Detect which cell encompasses the target text, then output its (X, Y) center coordinate. 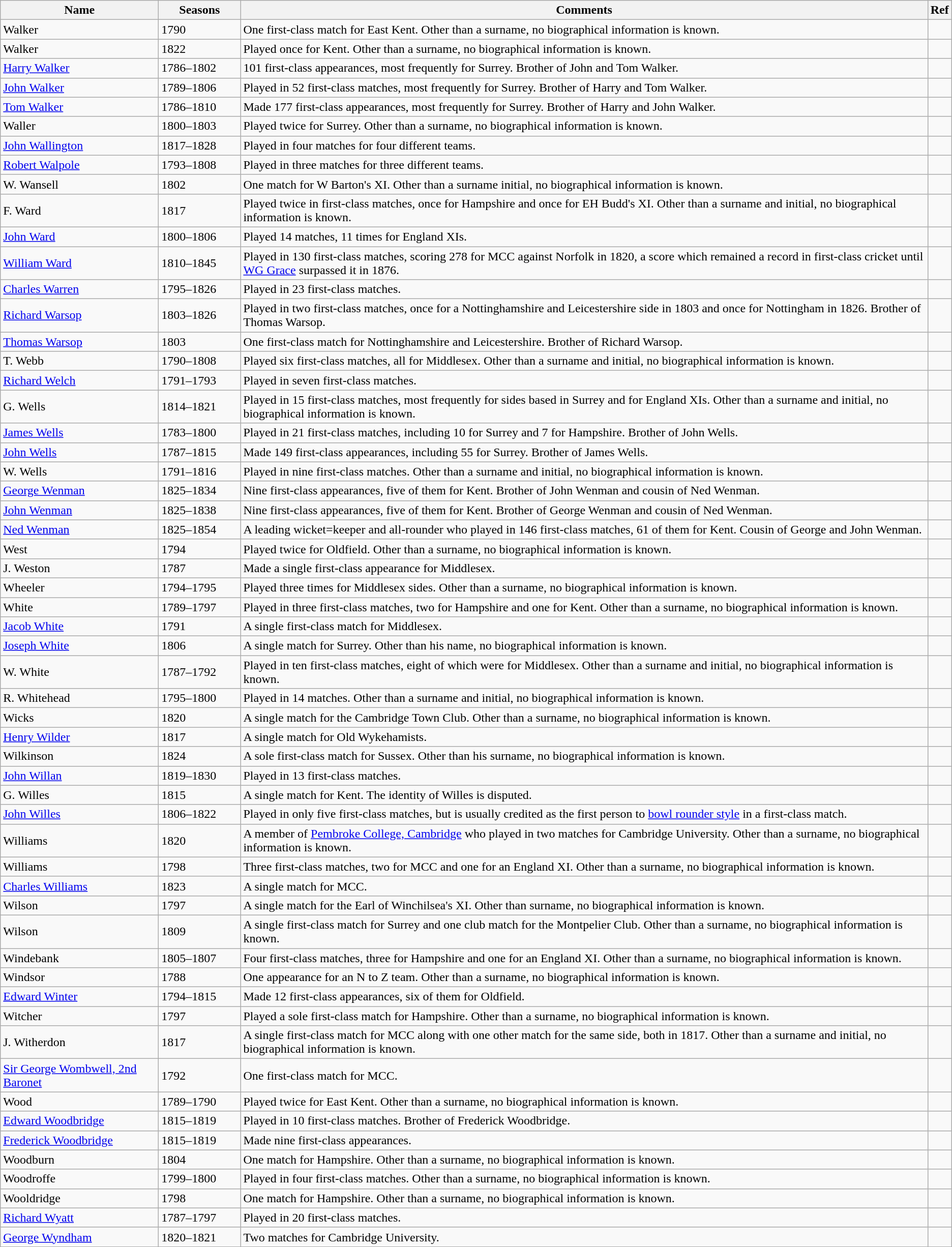
1791–1793 (199, 380)
Played a sole first-class match for Hampshire. Other than a surname, no biographical information is known. (584, 1016)
1800–1806 (199, 236)
Wicks (79, 718)
T. Webb (79, 361)
1802 (199, 184)
Wooldridge (79, 1198)
Wheeler (79, 587)
One first-class match for MCC. (584, 1075)
Ned Wenman (79, 529)
John Willes (79, 814)
Robert Walpole (79, 165)
Seasons (199, 10)
1803 (199, 342)
W. Wells (79, 471)
Played 14 matches, 11 times for England XIs. (584, 236)
George Wyndham (79, 1237)
J. Weston (79, 568)
A single first-class match for Surrey and one club match for the Montpelier Club. Other than a surname, no biographical information is known. (584, 932)
1822 (199, 49)
A single match for MCC. (584, 886)
1805–1807 (199, 958)
One appearance for an N to Z team. Other than a surname, no biographical information is known. (584, 977)
Played once for Kent. Other than a surname, no biographical information is known. (584, 49)
1787 (199, 568)
Played in only five first-class matches, but is usually credited as the first person to bowl rounder style in a first-class match. (584, 814)
1820–1821 (199, 1237)
Played twice for Surrey. Other than a surname, no biographical information is known. (584, 126)
1783–1800 (199, 433)
John Willan (79, 776)
Waller (79, 126)
1789–1806 (199, 87)
1814–1821 (199, 407)
Played twice for East Kent. Other than a surname, no biographical information is known. (584, 1102)
Edward Woodbridge (79, 1121)
A single match for Surrey. Other than his name, no biographical information is known. (584, 646)
Harry Walker (79, 68)
Played in 52 first-class matches, most frequently for Surrey. Brother of Harry and Tom Walker. (584, 87)
1793–1808 (199, 165)
West (79, 549)
Charles Warren (79, 289)
Three first-class matches, two for MCC and one for an England XI. Other than a surname, no biographical information is known. (584, 867)
Witcher (79, 1016)
Wilkinson (79, 756)
A single match for Old Wykehamists. (584, 737)
1787–1815 (199, 452)
John Ward (79, 236)
1795–1800 (199, 698)
Played in seven first-class matches. (584, 380)
1787–1797 (199, 1218)
1791–1816 (199, 471)
One first-class match for Nottinghamshire and Leicestershire. Brother of Richard Warsop. (584, 342)
Made 177 first-class appearances, most frequently for Surrey. Brother of Harry and John Walker. (584, 107)
1825–1838 (199, 510)
1794–1795 (199, 587)
A leading wicket=keeper and all-rounder who played in 146 first-class matches, 61 of them for Kent. Cousin of George and John Wenman. (584, 529)
Played in 10 first-class matches. Brother of Frederick Woodbridge. (584, 1121)
Played in 21 first-class matches, including 10 for Surrey and 7 for Hampshire. Brother of John Wells. (584, 433)
Played in 23 first-class matches. (584, 289)
Charles Williams (79, 886)
Comments (584, 10)
A single match for the Cambridge Town Club. Other than a surname, no biographical information is known. (584, 718)
White (79, 607)
Henry Wilder (79, 737)
1787–1792 (199, 672)
1825–1834 (199, 491)
1789–1797 (199, 607)
Played in three matches for three different teams. (584, 165)
J. Witherdon (79, 1043)
Windsor (79, 977)
Windebank (79, 958)
W. Wansell (79, 184)
Richard Wyatt (79, 1218)
1790–1808 (199, 361)
1824 (199, 756)
G. Willes (79, 795)
Sir George Wombwell, 2nd Baronet (79, 1075)
One first-class match for East Kent. Other than a surname, no biographical information is known. (584, 29)
William Ward (79, 262)
John Walker (79, 87)
1792 (199, 1075)
Tom Walker (79, 107)
Played twice for Oldfield. Other than a surname, no biographical information is known. (584, 549)
James Wells (79, 433)
Nine first-class appearances, five of them for Kent. Brother of John Wenman and cousin of Ned Wenman. (584, 491)
Jacob White (79, 627)
1806–1822 (199, 814)
1810–1845 (199, 262)
Frederick Woodbridge (79, 1140)
One match for W Barton's XI. Other than a surname initial, no biographical information is known. (584, 184)
A single first-class match for Middlesex. (584, 627)
1799–1800 (199, 1179)
Richard Welch (79, 380)
Played six first-class matches, all for Middlesex. Other than a surname and initial, no biographical information is known. (584, 361)
1795–1826 (199, 289)
G. Wells (79, 407)
Played in nine first-class matches. Other than a surname and initial, no biographical information is known. (584, 471)
Played three times for Middlesex sides. Other than a surname, no biographical information is known. (584, 587)
Nine first-class appearances, five of them for Kent. Brother of George Wenman and cousin of Ned Wenman. (584, 510)
F. Ward (79, 211)
Made a single first-class appearance for Middlesex. (584, 568)
1800–1803 (199, 126)
W. White (79, 672)
1825–1854 (199, 529)
1817–1828 (199, 145)
Made 149 first-class appearances, including 55 for Surrey. Brother of James Wells. (584, 452)
1789–1790 (199, 1102)
1803–1826 (199, 315)
R. Whitehead (79, 698)
A single match for the Earl of Winchilsea's XI. Other than surname, no biographical information is known. (584, 905)
1806 (199, 646)
Made nine first-class appearances. (584, 1140)
1786–1802 (199, 68)
Four first-class matches, three for Hampshire and one for an England XI. Other than a surname, no biographical information is known. (584, 958)
Made 12 first-class appearances, six of them for Oldfield. (584, 997)
George Wenman (79, 491)
1823 (199, 886)
A single match for Kent. The identity of Willes is disputed. (584, 795)
Wood (79, 1102)
Two matches for Cambridge University. (584, 1237)
Joseph White (79, 646)
1794 (199, 549)
Woodroffe (79, 1179)
1794–1815 (199, 997)
Played in four first-class matches. Other than a surname, no biographical information is known. (584, 1179)
1804 (199, 1160)
101 first-class appearances, most frequently for Surrey. Brother of John and Tom Walker. (584, 68)
1809 (199, 932)
1788 (199, 977)
Thomas Warsop (79, 342)
1819–1830 (199, 776)
Played in three first-class matches, two for Hampshire and one for Kent. Other than a surname, no biographical information is known. (584, 607)
Played in 14 matches. Other than a surname and initial, no biographical information is known. (584, 698)
Name (79, 10)
John Wells (79, 452)
John Wallington (79, 145)
Played in 13 first-class matches. (584, 776)
Woodburn (79, 1160)
1790 (199, 29)
Played in four matches for four different teams. (584, 145)
A sole first-class match for Sussex. Other than his surname, no biographical information is known. (584, 756)
1791 (199, 627)
Edward Winter (79, 997)
Richard Warsop (79, 315)
1815 (199, 795)
1786–1810 (199, 107)
Played in ten first-class matches, eight of which were for Middlesex. Other than a surname and initial, no biographical information is known. (584, 672)
Played in 20 first-class matches. (584, 1218)
John Wenman (79, 510)
Ref (940, 10)
